Capture the cell that displays the provided text and extract its [X, Y] central coordinate. 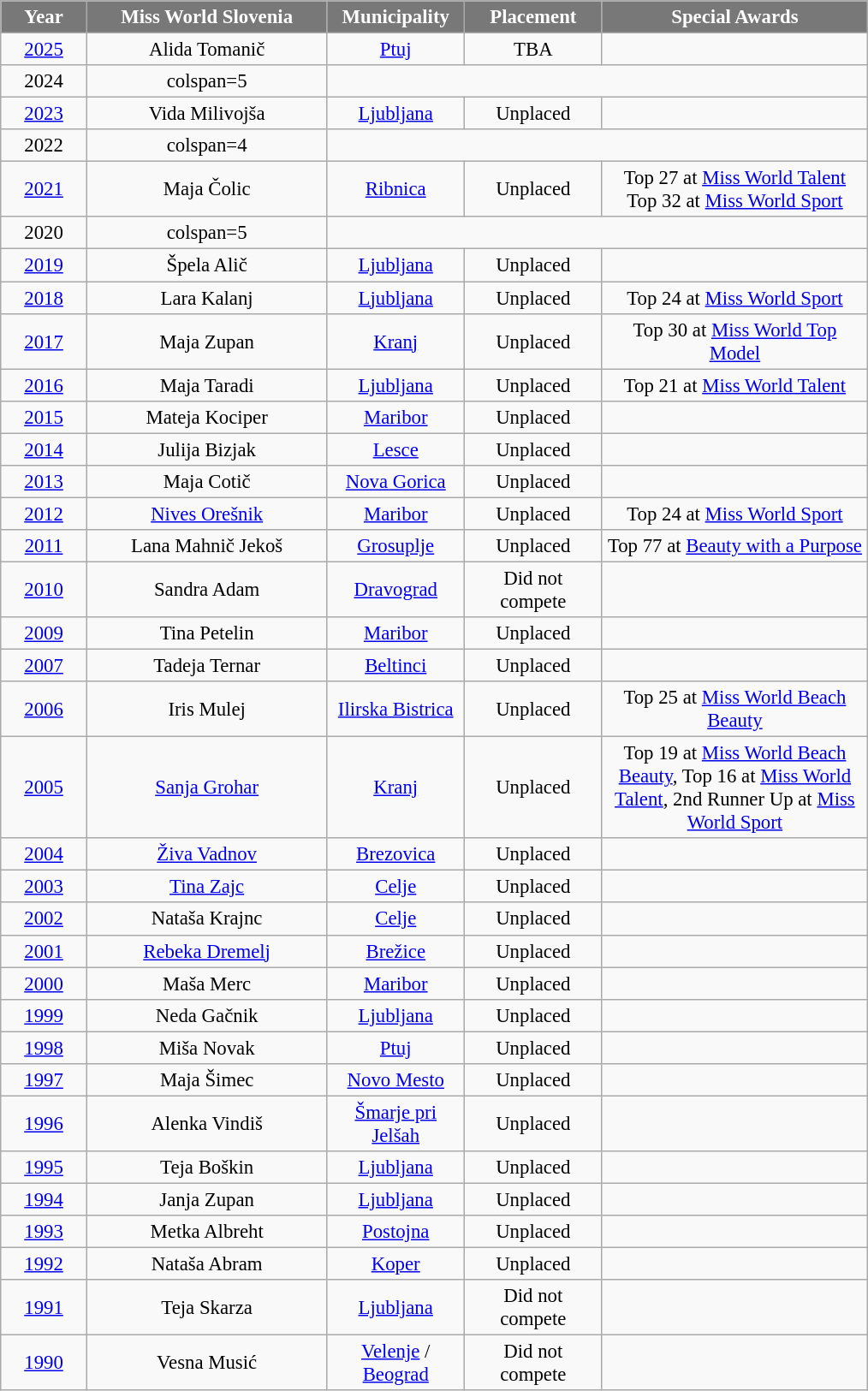
Top 25 at Miss World Beach Beauty [734, 709]
Brezovica [395, 854]
2009 [45, 633]
2017 [45, 341]
Year [45, 17]
Dravograd [395, 589]
Top 21 at Miss World Talent [734, 385]
1992 [45, 1264]
1998 [45, 1048]
Beltinci [395, 666]
2011 [45, 546]
Special Awards [734, 17]
2018 [45, 298]
Municipality [395, 17]
Metka Albreht [207, 1232]
2019 [45, 265]
Tina Petelin [207, 633]
Maja Čolic [207, 190]
Lesce [395, 449]
2020 [45, 234]
Iris Mulej [207, 709]
2003 [45, 887]
Rebeka Dremelj [207, 951]
Top 27 at Miss World Talent Top 32 at Miss World Sport [734, 190]
Koper [395, 1264]
Vida Milivojša [207, 114]
Teja Skarza [207, 1308]
2000 [45, 984]
Teja Boškin [207, 1168]
Mateja Kociper [207, 417]
Nives Orešnik [207, 514]
2012 [45, 514]
2014 [45, 449]
1997 [45, 1080]
2002 [45, 919]
Grosuplje [395, 546]
2025 [45, 50]
Nataša Krajnc [207, 919]
Sanja Grohar [207, 788]
Alenka Vindiš [207, 1123]
Neda Gačnik [207, 1015]
Miss World Slovenia [207, 17]
Maja Šimec [207, 1080]
2005 [45, 788]
Sandra Adam [207, 589]
Julija Bizjak [207, 449]
Nova Gorica [395, 482]
Janja Zupan [207, 1199]
Lana Mahnič Jekoš [207, 546]
Šmarje pri Jelšah [395, 1123]
Brežice [395, 951]
Top 77 at Beauty with a Purpose [734, 546]
Top 30 at Miss World Top Model [734, 341]
2016 [45, 385]
Ilirska Bistrica [395, 709]
2024 [45, 81]
2010 [45, 589]
Živa Vadnov [207, 854]
Vesna Musić [207, 1363]
Ribnica [395, 190]
Novo Mesto [395, 1080]
1991 [45, 1308]
TBA [534, 50]
1999 [45, 1015]
1990 [45, 1363]
2023 [45, 114]
2007 [45, 666]
Špela Alič [207, 265]
2001 [45, 951]
2022 [45, 146]
Maja Zupan [207, 341]
Velenje / Beograd [395, 1363]
1996 [45, 1123]
Tina Zajc [207, 887]
Postojna [395, 1232]
2021 [45, 190]
1995 [45, 1168]
2015 [45, 417]
Maša Merc [207, 984]
1994 [45, 1199]
Nataša Abram [207, 1264]
Maja Cotič [207, 482]
Top 19 at Miss World Beach Beauty, Top 16 at Miss World Talent, 2nd Runner Up at Miss World Sport [734, 788]
Miša Novak [207, 1048]
1993 [45, 1232]
2006 [45, 709]
2004 [45, 854]
Maja Taradi [207, 385]
colspan=4 [207, 146]
Alida Tomanič [207, 50]
2013 [45, 482]
Placement [534, 17]
Tadeja Ternar [207, 666]
Lara Kalanj [207, 298]
